Identify which cell holds the provided text, then report its [x, y] central coordinate. 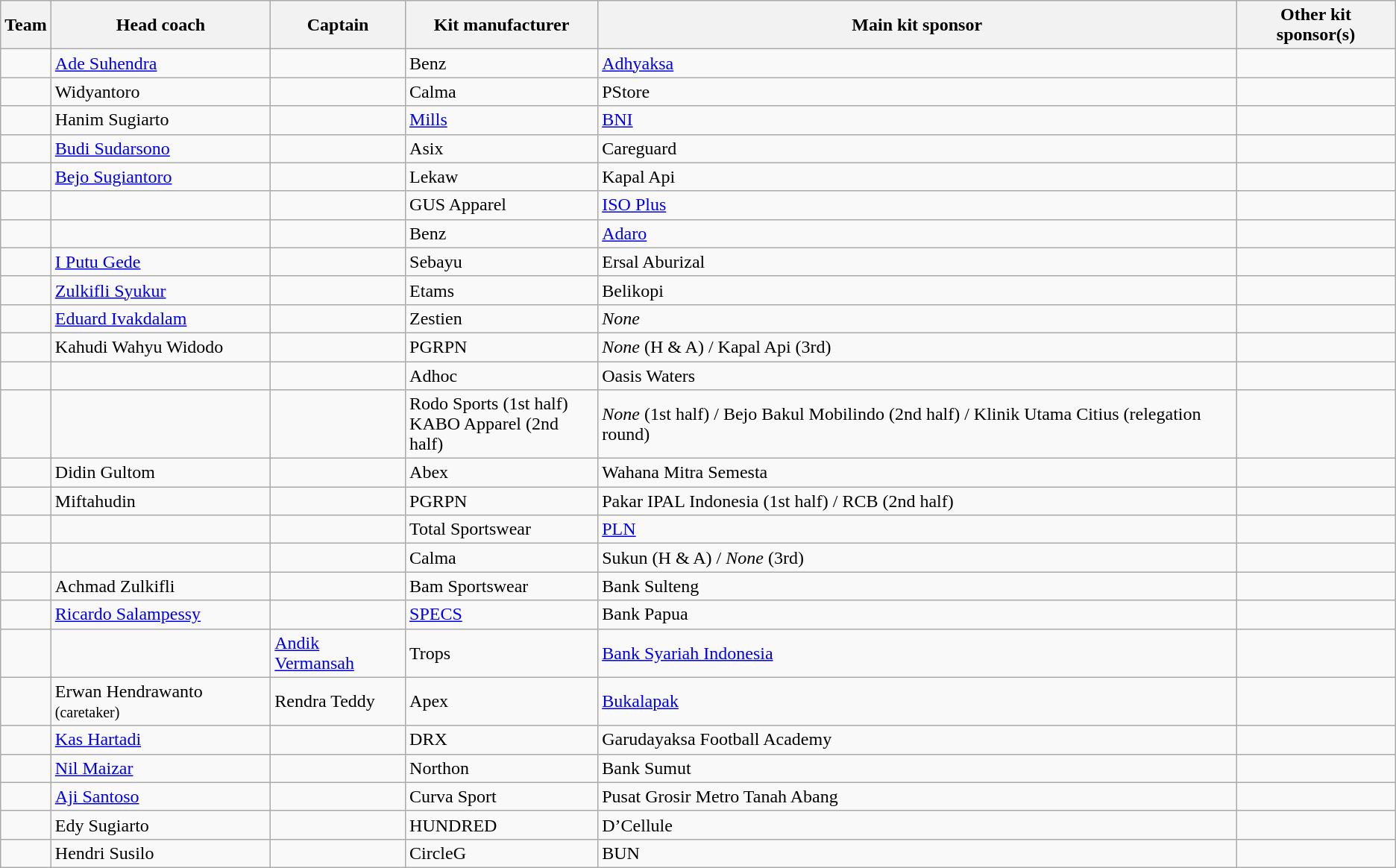
Wahana Mitra Semesta [917, 473]
Lekaw [502, 177]
Bam Sportswear [502, 586]
Adaro [917, 233]
Hendri Susilo [160, 853]
Bank Sulteng [917, 586]
Widyantoro [160, 92]
Sebayu [502, 262]
HUNDRED [502, 825]
PLN [917, 529]
Kapal Api [917, 177]
DRX [502, 740]
Head coach [160, 25]
Captain [339, 25]
Bejo Sugiantoro [160, 177]
Budi Sudarsono [160, 148]
Kahudi Wahyu Widodo [160, 347]
Main kit sponsor [917, 25]
Nil Maizar [160, 768]
Abex [502, 473]
Other kit sponsor(s) [1316, 25]
Edy Sugiarto [160, 825]
Rodo Sports (1st half) KABO Apparel (2nd half) [502, 424]
Careguard [917, 148]
Pusat Grosir Metro Tanah Abang [917, 796]
Curva Sport [502, 796]
Ricardo Salampessy [160, 614]
Ersal Aburizal [917, 262]
None (1st half) / Bejo Bakul Mobilindo (2nd half) / Klinik Utama Citius (relegation round) [917, 424]
Kit manufacturer [502, 25]
Hanim Sugiarto [160, 120]
Rendra Teddy [339, 701]
Erwan Hendrawanto (caretaker) [160, 701]
Apex [502, 701]
Andik Vermansah [339, 653]
Eduard Ivakdalam [160, 318]
BUN [917, 853]
Garudayaksa Football Academy [917, 740]
CircleG [502, 853]
Belikopi [917, 290]
I Putu Gede [160, 262]
SPECS [502, 614]
Achmad Zulkifli [160, 586]
None [917, 318]
Northon [502, 768]
Ade Suhendra [160, 63]
GUS Apparel [502, 205]
Total Sportswear [502, 529]
PStore [917, 92]
Kas Hartadi [160, 740]
Adhoc [502, 375]
Oasis Waters [917, 375]
Bank Sumut [917, 768]
Bukalapak [917, 701]
Pakar IPAL Indonesia (1st half) / RCB (2nd half) [917, 501]
Sukun (H & A) / None (3rd) [917, 558]
Adhyaksa [917, 63]
Zulkifli Syukur [160, 290]
Mills [502, 120]
Zestien [502, 318]
Bank Papua [917, 614]
Didin Gultom [160, 473]
Etams [502, 290]
Miftahudin [160, 501]
Bank Syariah Indonesia [917, 653]
ISO Plus [917, 205]
Team [26, 25]
None (H & A) / Kapal Api (3rd) [917, 347]
D’Cellule [917, 825]
Asix [502, 148]
Trops [502, 653]
Aji Santoso [160, 796]
BNI [917, 120]
